Provide the [X, Y] coordinate of the cell's center where the given text is located.  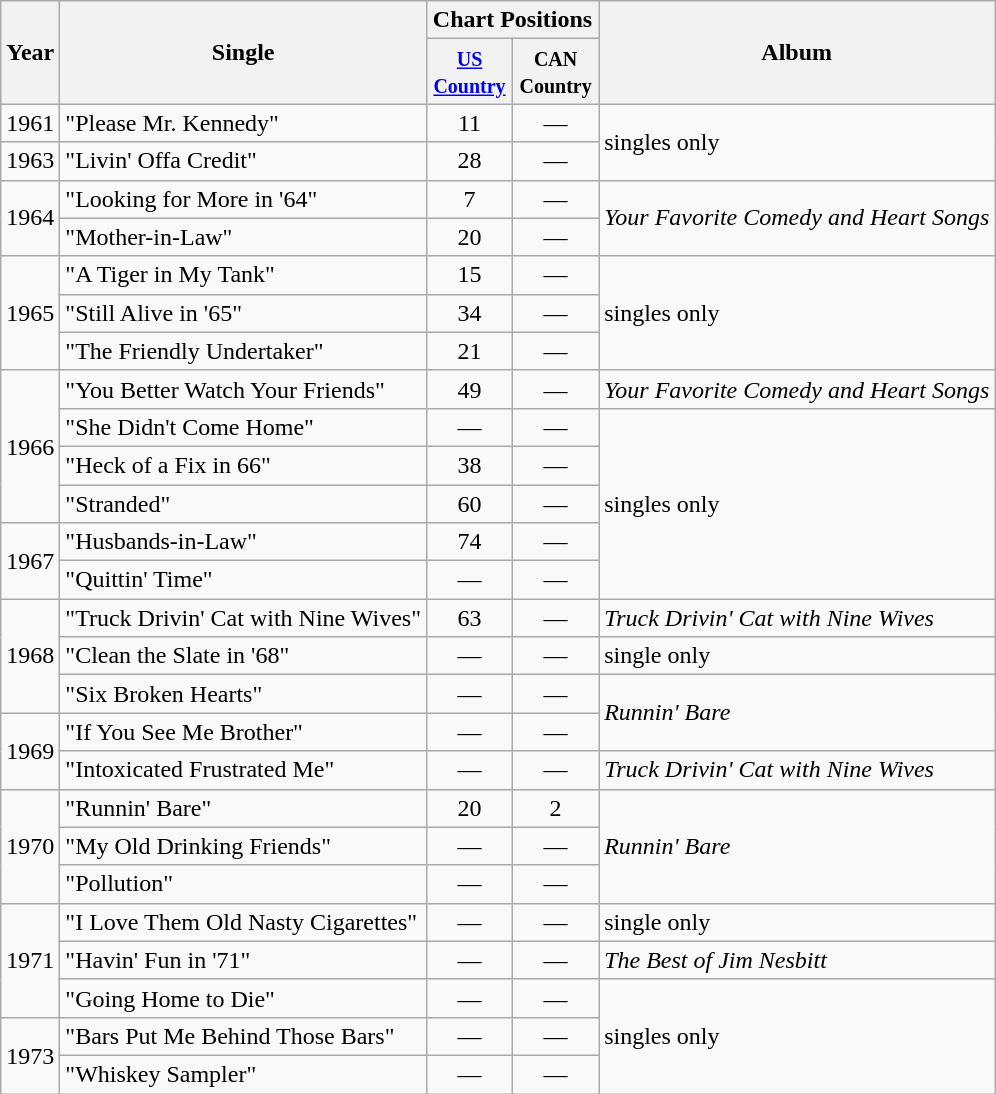
"Mother-in-Law" [244, 237]
Single [244, 52]
2 [556, 808]
Chart Positions [512, 20]
"If You See Me Brother" [244, 732]
49 [469, 389]
15 [469, 275]
"I Love Them Old Nasty Cigarettes" [244, 922]
"Intoxicated Frustrated Me" [244, 770]
"Still Alive in '65" [244, 313]
The Best of Jim Nesbitt [797, 960]
1963 [30, 161]
1968 [30, 656]
1970 [30, 846]
1971 [30, 960]
"Husbands-in-Law" [244, 542]
"Clean the Slate in '68" [244, 656]
21 [469, 351]
"Pollution" [244, 884]
"Runnin' Bare" [244, 808]
Year [30, 52]
"You Better Watch Your Friends" [244, 389]
Album [797, 52]
"My Old Drinking Friends" [244, 846]
"Six Broken Hearts" [244, 694]
"Quittin' Time" [244, 580]
74 [469, 542]
1965 [30, 313]
1967 [30, 561]
"Heck of a Fix in 66" [244, 465]
"Truck Drivin' Cat with Nine Wives" [244, 618]
"A Tiger in My Tank" [244, 275]
"Livin' Offa Credit" [244, 161]
"Looking for More in '64" [244, 199]
38 [469, 465]
US Country [469, 72]
63 [469, 618]
"Please Mr. Kennedy" [244, 123]
34 [469, 313]
11 [469, 123]
"The Friendly Undertaker" [244, 351]
60 [469, 503]
CAN Country [556, 72]
1973 [30, 1055]
7 [469, 199]
"Whiskey Sampler" [244, 1074]
1969 [30, 751]
28 [469, 161]
1964 [30, 218]
"Bars Put Me Behind Those Bars" [244, 1036]
"Stranded" [244, 503]
1961 [30, 123]
"Going Home to Die" [244, 998]
1966 [30, 446]
"Havin' Fun in '71" [244, 960]
"She Didn't Come Home" [244, 427]
